For the text-containing cell, return its midpoint in [X, Y] coordinate format. 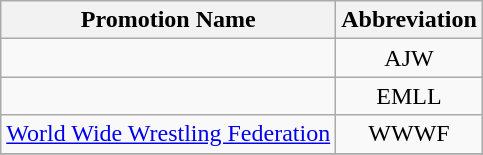
Promotion Name [168, 20]
World Wide Wrestling Federation [168, 134]
Abbreviation [410, 20]
AJW [410, 58]
EMLL [410, 96]
WWWF [410, 134]
